Detect which cell encompasses the target text, then output its [x, y] center coordinate. 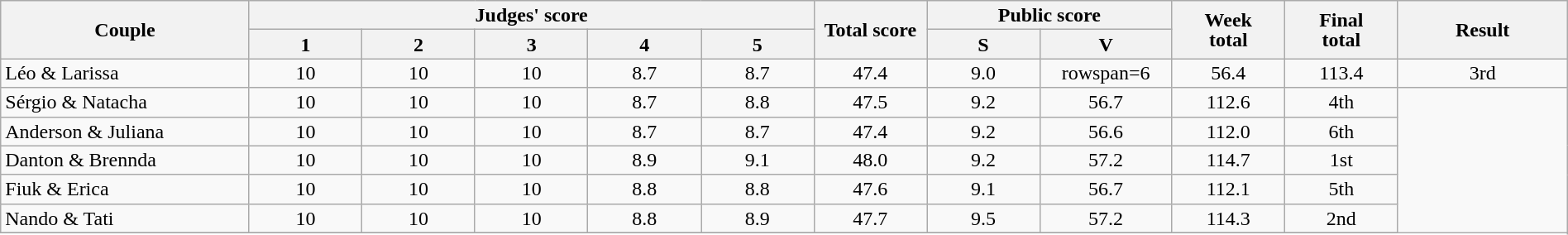
2 [418, 45]
48.0 [870, 161]
3 [531, 45]
Danton & Brennda [125, 161]
114.3 [1229, 218]
Total score [870, 30]
47.7 [870, 218]
2nd [1341, 218]
Public score [1049, 15]
Result [1482, 30]
5 [758, 45]
Nando & Tati [125, 218]
113.4 [1341, 73]
Finaltotal [1341, 30]
47.5 [870, 103]
Léo & Larissa [125, 73]
Fiuk & Erica [125, 189]
56.6 [1106, 131]
114.7 [1229, 161]
112.1 [1229, 189]
4th [1341, 103]
112.0 [1229, 131]
S [984, 45]
Judges' score [531, 15]
9.0 [984, 73]
Weektotal [1229, 30]
5th [1341, 189]
1 [306, 45]
Sérgio & Natacha [125, 103]
4 [645, 45]
3rd [1482, 73]
6th [1341, 131]
9.5 [984, 218]
47.6 [870, 189]
1st [1341, 161]
56.4 [1229, 73]
112.6 [1229, 103]
V [1106, 45]
Couple [125, 30]
Anderson & Juliana [125, 131]
rowspan=6 [1106, 73]
